Capture the cell that displays the provided text and extract its (X, Y) central coordinate. 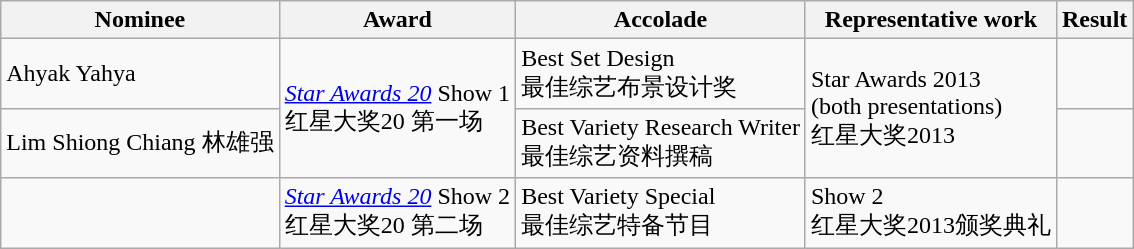
Nominee (140, 20)
Star Awards 20 Show 1 红星大奖20 第一场 (397, 108)
Result (1094, 20)
Lim Shiong Chiang 林雄强 (140, 143)
Star Awards 2013(both presentations)红星大奖2013 (930, 108)
Ahyak Yahya (140, 74)
Best Variety Research Writer 最佳综艺资料撰稿 (661, 143)
Representative work (930, 20)
Award (397, 20)
Accolade (661, 20)
Star Awards 20 Show 2 红星大奖20 第二场 (397, 213)
Show 2 红星大奖2013颁奖典礼 (930, 213)
Best Variety Special最佳综艺特备节目 (661, 213)
Best Set Design 最佳综艺布景设计奖 (661, 74)
